Locate the cell with the specified text and output its [X, Y] center coordinate. 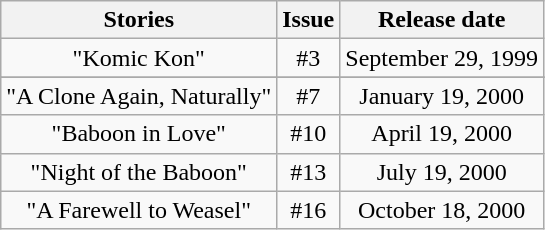
April 19, 2000 [442, 134]
"Night of the Baboon" [139, 172]
#7 [308, 96]
October 18, 2000 [442, 210]
#13 [308, 172]
"Komic Kon" [139, 58]
#16 [308, 210]
Release date [442, 20]
#10 [308, 134]
"Baboon in Love" [139, 134]
September 29, 1999 [442, 58]
Issue [308, 20]
#3 [308, 58]
"A Farewell to Weasel" [139, 210]
"A Clone Again, Naturally" [139, 96]
January 19, 2000 [442, 96]
July 19, 2000 [442, 172]
Stories [139, 20]
